Search for the cell housing the specified text and yield its [X, Y] center coordinate. 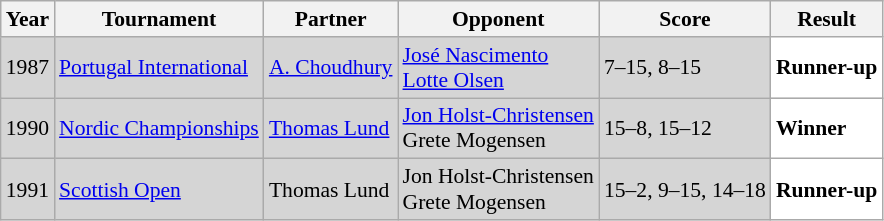
Portugal International [159, 68]
Result [826, 19]
15–8, 15–12 [685, 128]
7–15, 8–15 [685, 68]
Year [28, 19]
Partner [331, 19]
Scottish Open [159, 190]
Nordic Championships [159, 128]
Opponent [498, 19]
José Nascimento Lotte Olsen [498, 68]
1990 [28, 128]
15–2, 9–15, 14–18 [685, 190]
1991 [28, 190]
1987 [28, 68]
Winner [826, 128]
Tournament [159, 19]
A. Choudhury [331, 68]
Score [685, 19]
